Scan for the cell matching the given text and deliver its (X, Y) coordinate at center. 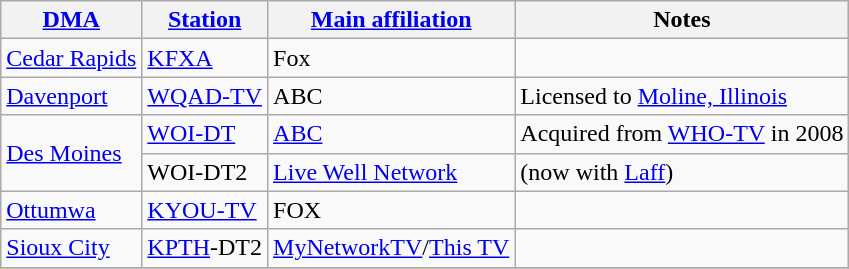
Cedar Rapids (72, 58)
Des Moines (72, 153)
Main affiliation (392, 20)
WOI-DT2 (205, 172)
KFXA (205, 58)
Ottumwa (72, 210)
Fox (392, 58)
KYOU-TV (205, 210)
FOX (392, 210)
WOI-DT (205, 134)
DMA (72, 20)
Notes (682, 20)
Sioux City (72, 248)
KPTH-DT2 (205, 248)
MyNetworkTV/This TV (392, 248)
Davenport (72, 96)
Live Well Network (392, 172)
Station (205, 20)
WQAD-TV (205, 96)
Acquired from WHO-TV in 2008 (682, 134)
(now with Laff) (682, 172)
Licensed to Moline, Illinois (682, 96)
